Output the [X, Y] coordinate of the center of the cell containing the given text.  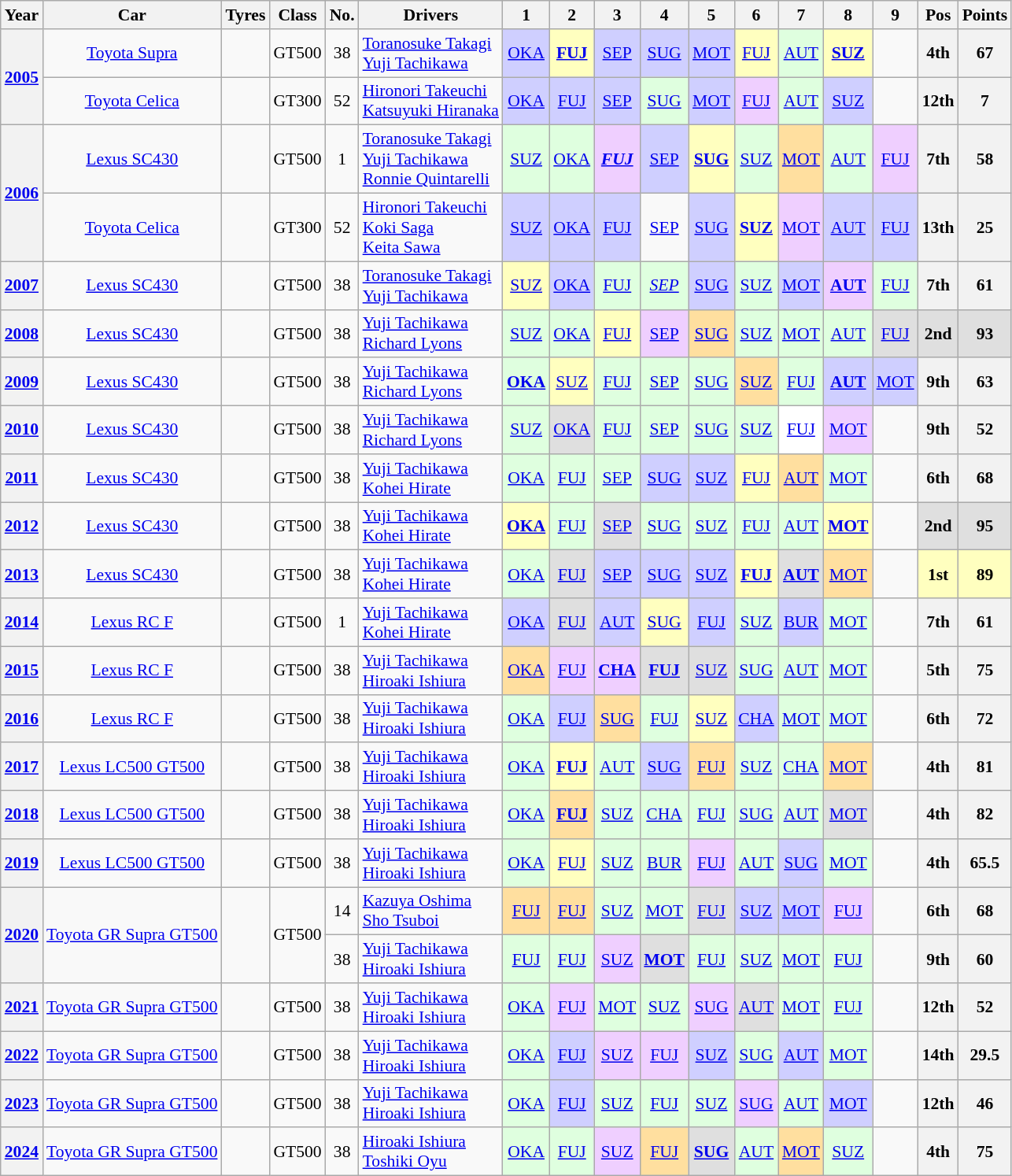
Hironori Takeuchi Koki Saga Keita Sawa [431, 228]
2005 [22, 77]
Year [22, 15]
5 [711, 15]
Toyota Supra [132, 54]
14 [342, 912]
Hironori Takeuchi Katsuyuki Hiranaka [431, 101]
2007 [22, 285]
82 [985, 815]
2014 [22, 622]
2 [571, 15]
2019 [22, 863]
65.5 [985, 863]
2024 [22, 1152]
95 [985, 526]
Kazuya Oshima Sho Tsuboi [431, 912]
2020 [22, 935]
93 [985, 334]
Class [297, 15]
9 [896, 15]
63 [985, 383]
Drivers [431, 15]
2016 [22, 718]
5th [938, 671]
Pos [938, 15]
2012 [22, 526]
Tyres [246, 15]
2018 [22, 815]
3 [617, 15]
14th [938, 1055]
8 [848, 15]
2021 [22, 1008]
2009 [22, 383]
Points [985, 15]
29.5 [985, 1055]
4 [664, 15]
Toranosuke Takagi Yuji Tachikawa Ronnie Quintarelli [431, 159]
58 [985, 159]
2010 [22, 430]
89 [985, 575]
2023 [22, 1104]
2017 [22, 767]
2013 [22, 575]
25 [985, 228]
81 [985, 767]
46 [985, 1104]
60 [985, 959]
Hiroaki Ishiura Toshiki Oyu [431, 1152]
13th [938, 228]
1st [938, 575]
67 [985, 54]
2015 [22, 671]
72 [985, 718]
Car [132, 15]
2006 [22, 194]
2011 [22, 479]
2022 [22, 1055]
No. [342, 15]
2008 [22, 334]
6 [756, 15]
